Determine the [x, y] coordinate at the center of the cell enclosing the given text.  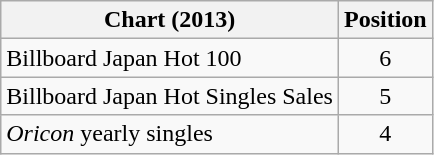
Billboard Japan Hot 100 [170, 58]
6 [385, 58]
Oricon yearly singles [170, 134]
Chart (2013) [170, 20]
Billboard Japan Hot Singles Sales [170, 96]
5 [385, 96]
4 [385, 134]
Position [385, 20]
